Output the [x, y] coordinate of the center of the cell containing the given text.  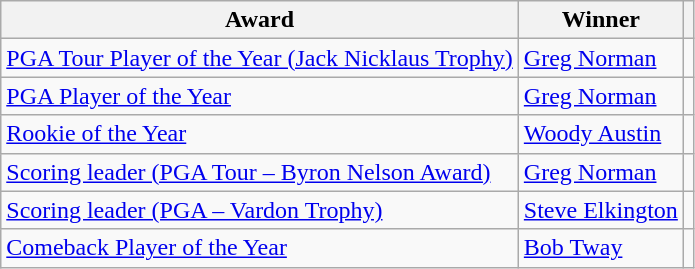
Woody Austin [600, 134]
PGA Player of the Year [260, 96]
Comeback Player of the Year [260, 248]
Scoring leader (PGA Tour – Byron Nelson Award) [260, 172]
Steve Elkington [600, 210]
Bob Tway [600, 248]
Scoring leader (PGA – Vardon Trophy) [260, 210]
Winner [600, 20]
Rookie of the Year [260, 134]
PGA Tour Player of the Year (Jack Nicklaus Trophy) [260, 58]
Award [260, 20]
